For the text-containing cell, return its midpoint in (x, y) coordinate format. 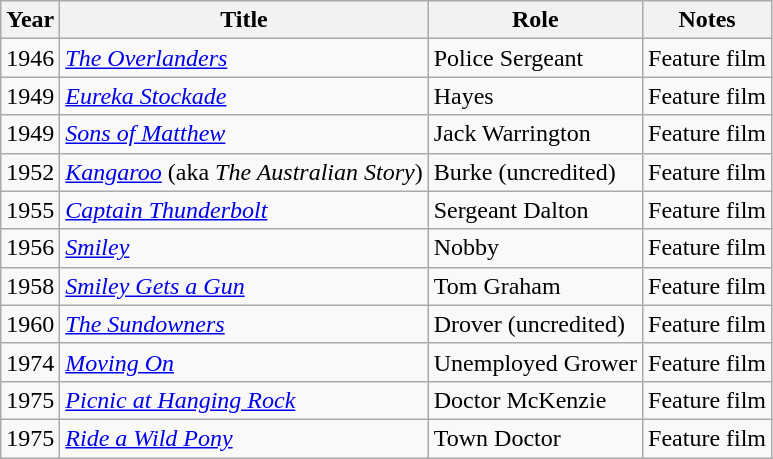
Smiley Gets a Gun (244, 286)
Smiley (244, 248)
The Overlanders (244, 58)
1955 (30, 210)
Town Doctor (535, 438)
Notes (708, 20)
1958 (30, 286)
Burke (uncredited) (535, 172)
Jack Warrington (535, 134)
Nobby (535, 248)
Doctor McKenzie (535, 400)
Kangaroo (aka The Australian Story) (244, 172)
Role (535, 20)
Unemployed Grower (535, 362)
Drover (uncredited) (535, 324)
Moving On (244, 362)
1956 (30, 248)
1960 (30, 324)
Sons of Matthew (244, 134)
1952 (30, 172)
Eureka Stockade (244, 96)
1946 (30, 58)
Tom Graham (535, 286)
Ride a Wild Pony (244, 438)
Year (30, 20)
Picnic at Hanging Rock (244, 400)
Captain Thunderbolt (244, 210)
Police Sergeant (535, 58)
1974 (30, 362)
Hayes (535, 96)
The Sundowners (244, 324)
Sergeant Dalton (535, 210)
Title (244, 20)
